Provide the (X, Y) coordinate of the cell's center where the given text is located.  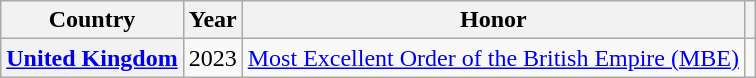
Year (212, 20)
2023 (212, 58)
Most Excellent Order of the British Empire (MBE) (493, 58)
United Kingdom (92, 58)
Honor (493, 20)
Country (92, 20)
